Scan for the cell matching the given text and deliver its [x, y] coordinate at center. 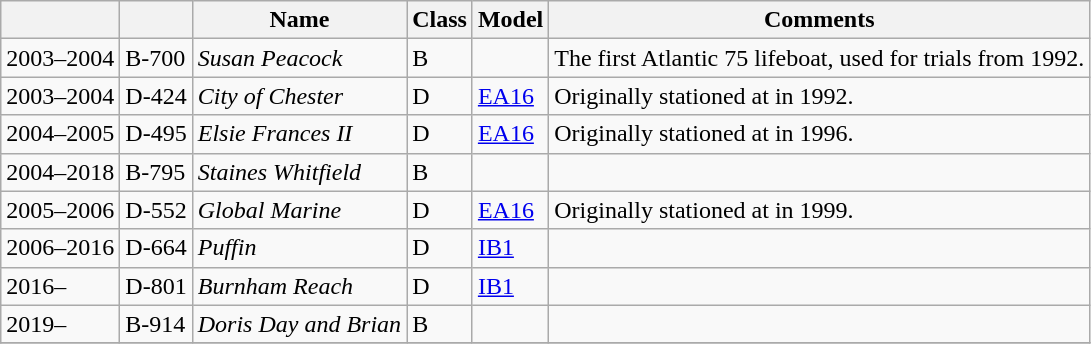
2016– [60, 286]
Doris Day and Brian [299, 324]
Burnham Reach [299, 286]
D-424 [156, 96]
D-552 [156, 210]
Originally stationed at in 1992. [820, 96]
Model [510, 20]
2006–2016 [60, 248]
Puffin [299, 248]
D-495 [156, 134]
B-795 [156, 172]
D-664 [156, 248]
2004–2018 [60, 172]
Staines Whitfield [299, 172]
Class [440, 20]
Susan Peacock [299, 58]
Originally stationed at in 1999. [820, 210]
Comments [820, 20]
2005–2006 [60, 210]
City of Chester [299, 96]
2019– [60, 324]
B-914 [156, 324]
Elsie Frances II [299, 134]
Global Marine [299, 210]
Name [299, 20]
2004–2005 [60, 134]
D-801 [156, 286]
The first Atlantic 75 lifeboat, used for trials from 1992. [820, 58]
B-700 [156, 58]
Originally stationed at in 1996. [820, 134]
